Determine the (x, y) coordinate at the center of the cell enclosing the given text.  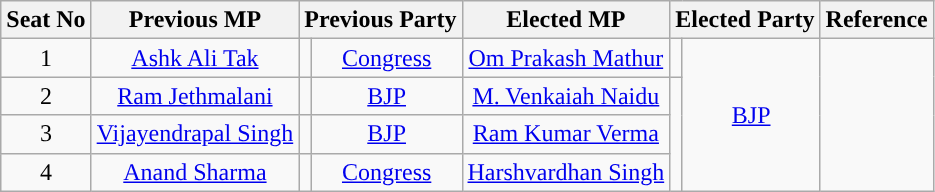
4 (46, 172)
1 (46, 58)
Seat No (46, 20)
Previous MP (195, 20)
2 (46, 96)
Anand Sharma (195, 172)
M. Venkaiah Naidu (566, 96)
Ram Jethmalani (195, 96)
3 (46, 134)
Elected Party (745, 20)
Vijayendrapal Singh (195, 134)
Ram Kumar Verma (566, 134)
Elected MP (566, 20)
Previous Party (380, 20)
Harshvardhan Singh (566, 172)
Reference (876, 20)
Om Prakash Mathur (566, 58)
Ashk Ali Tak (195, 58)
